Pinpoint the cell where the given text exists, returning its (x, y) midpoint coordinate. 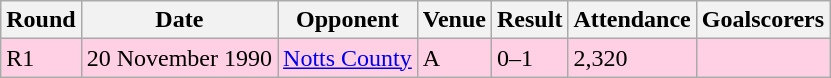
A (454, 58)
20 November 1990 (179, 58)
Round (41, 20)
Attendance (632, 20)
2,320 (632, 58)
Opponent (348, 20)
0–1 (530, 58)
R1 (41, 58)
Date (179, 20)
Goalscorers (762, 20)
Result (530, 20)
Notts County (348, 58)
Venue (454, 20)
